Detect which cell encompasses the target text, then output its [X, Y] center coordinate. 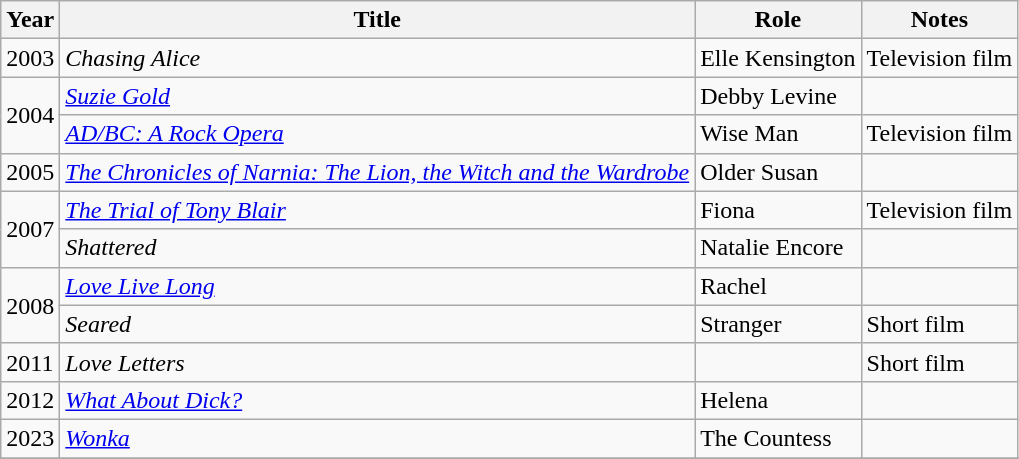
2003 [30, 58]
Role [778, 20]
Suzie Gold [378, 96]
The Trial of Tony Blair [378, 210]
2004 [30, 115]
Seared [378, 324]
2007 [30, 229]
Chasing Alice [378, 58]
Love Letters [378, 362]
Stranger [778, 324]
Fiona [778, 210]
Rachel [778, 286]
2008 [30, 305]
Year [30, 20]
Natalie Encore [778, 248]
Older Susan [778, 172]
Wonka [378, 438]
Love Live Long [378, 286]
2012 [30, 400]
Helena [778, 400]
2011 [30, 362]
2023 [30, 438]
The Chronicles of Narnia: The Lion, the Witch and the Wardrobe [378, 172]
Elle Kensington [778, 58]
Wise Man [778, 134]
Title [378, 20]
AD/BC: A Rock Opera [378, 134]
Notes [940, 20]
What About Dick? [378, 400]
2005 [30, 172]
Debby Levine [778, 96]
The Countess [778, 438]
Shattered [378, 248]
